Find where the given text appears and provide that cell's center as (x, y) coordinate. 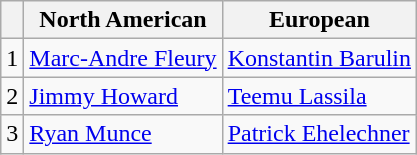
3 (12, 134)
Teemu Lassila (319, 96)
Ryan Munce (123, 134)
Konstantin Barulin (319, 58)
North American (123, 20)
European (319, 20)
Marc-Andre Fleury (123, 58)
2 (12, 96)
1 (12, 58)
Jimmy Howard (123, 96)
Patrick Ehelechner (319, 134)
